Pinpoint the cell where the given text exists, returning its [x, y] midpoint coordinate. 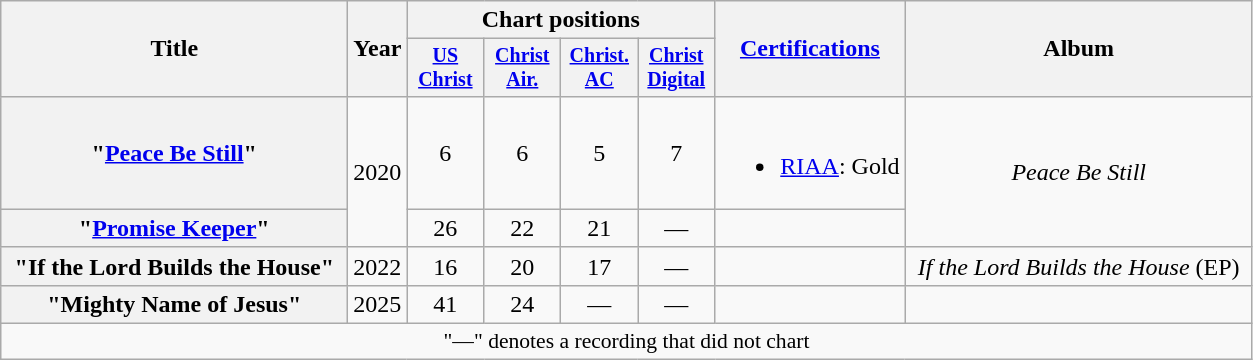
Album [1078, 49]
Christ.AC [600, 68]
"Peace Be Still" [174, 152]
20 [522, 266]
24 [522, 304]
7 [676, 152]
2020 [378, 172]
Title [174, 49]
Year [378, 49]
2025 [378, 304]
ChristAir. [522, 68]
26 [446, 228]
"If the Lord Builds the House" [174, 266]
21 [600, 228]
"Mighty Name of Jesus" [174, 304]
2022 [378, 266]
Chart positions [561, 20]
16 [446, 266]
5 [600, 152]
"—" denotes a recording that did not chart [626, 342]
41 [446, 304]
USChrist [446, 68]
If the Lord Builds the House (EP) [1078, 266]
"Promise Keeper" [174, 228]
ChristDigital [676, 68]
Peace Be Still [1078, 172]
22 [522, 228]
17 [600, 266]
RIAA: Gold [810, 152]
Certifications [810, 49]
